Search for the cell housing the specified text and yield its [x, y] center coordinate. 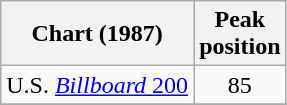
Chart (1987) [98, 34]
U.S. Billboard 200 [98, 85]
85 [240, 85]
Peakposition [240, 34]
